Scan for the cell matching the given text and deliver its [X, Y] coordinate at center. 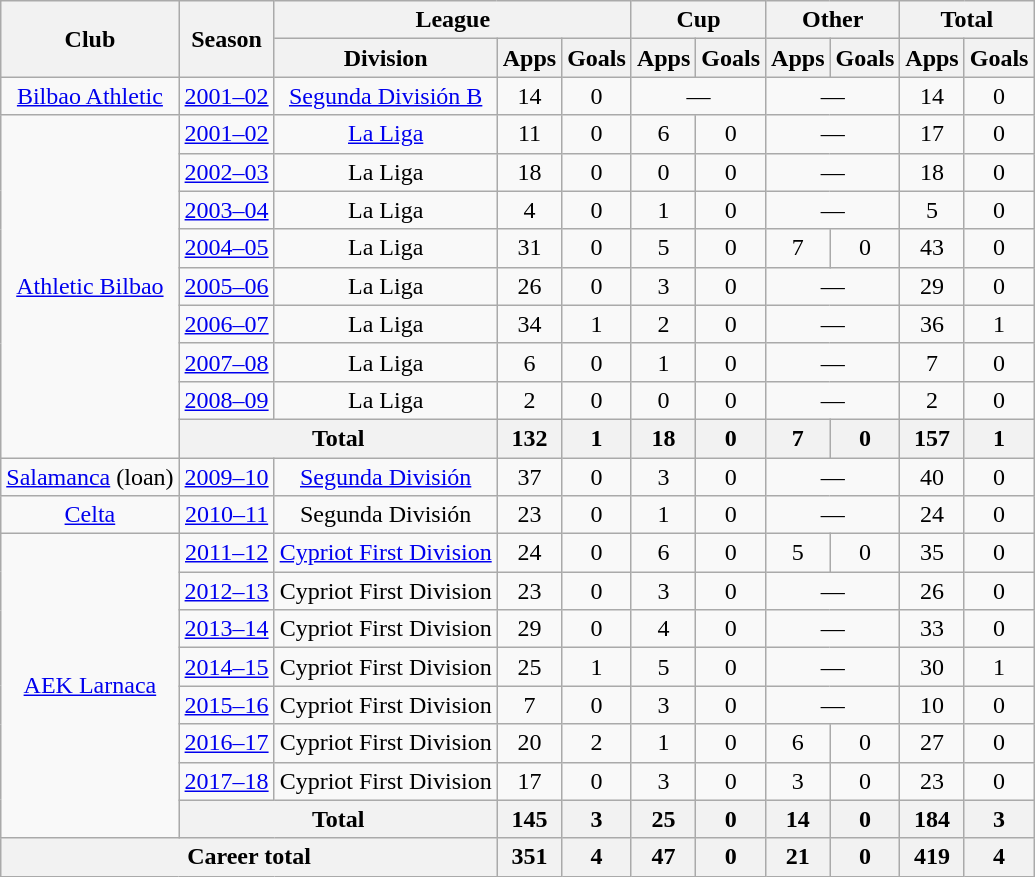
AEK Larnaca [90, 686]
2007–08 [226, 362]
Celta [90, 515]
Division [386, 58]
2015–16 [226, 705]
Athletic Bilbao [90, 286]
36 [932, 324]
2008–09 [226, 400]
132 [529, 438]
351 [529, 857]
27 [932, 743]
2017–18 [226, 781]
2005–06 [226, 286]
2011–12 [226, 553]
2003–04 [226, 210]
11 [529, 134]
33 [932, 629]
League [452, 20]
31 [529, 248]
34 [529, 324]
Other [833, 20]
30 [932, 667]
Career total [249, 857]
2010–11 [226, 515]
Bilbao Athletic [90, 96]
43 [932, 248]
21 [798, 857]
2016–17 [226, 743]
419 [932, 857]
Season [226, 39]
Salamanca (loan) [90, 477]
10 [932, 705]
157 [932, 438]
2014–15 [226, 667]
2012–13 [226, 591]
145 [529, 819]
40 [932, 477]
47 [663, 857]
35 [932, 553]
2013–14 [226, 629]
Club [90, 39]
2002–03 [226, 172]
2006–07 [226, 324]
2004–05 [226, 248]
20 [529, 743]
37 [529, 477]
2009–10 [226, 477]
184 [932, 819]
Segunda División B [386, 96]
Cup [698, 20]
